Determine the (X, Y) coordinate at the center of the cell enclosing the given text.  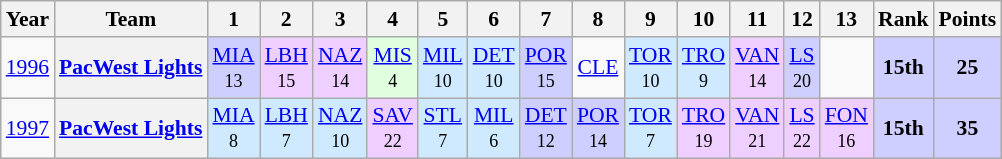
NAZ14 (340, 68)
LBH15 (286, 68)
3 (340, 19)
STL7 (443, 128)
11 (757, 19)
12 (802, 19)
7 (546, 19)
TRO19 (704, 128)
Rank (904, 19)
MIA13 (233, 68)
Year (28, 19)
9 (650, 19)
TRO9 (704, 68)
VAN21 (757, 128)
LBH7 (286, 128)
CLE (598, 68)
TOR10 (650, 68)
1997 (28, 128)
4 (392, 19)
5 (443, 19)
1 (233, 19)
POR15 (546, 68)
SAV22 (392, 128)
35 (968, 128)
Points (968, 19)
10 (704, 19)
NAZ10 (340, 128)
FON16 (846, 128)
MIL10 (443, 68)
POR14 (598, 128)
MIA8 (233, 128)
1996 (28, 68)
DET10 (494, 68)
25 (968, 68)
8 (598, 19)
LS22 (802, 128)
13 (846, 19)
MIS4 (392, 68)
DET12 (546, 128)
2 (286, 19)
LS20 (802, 68)
VAN14 (757, 68)
TOR7 (650, 128)
MIL6 (494, 128)
6 (494, 19)
Team (130, 19)
